Detect which cell encompasses the target text, then output its (x, y) center coordinate. 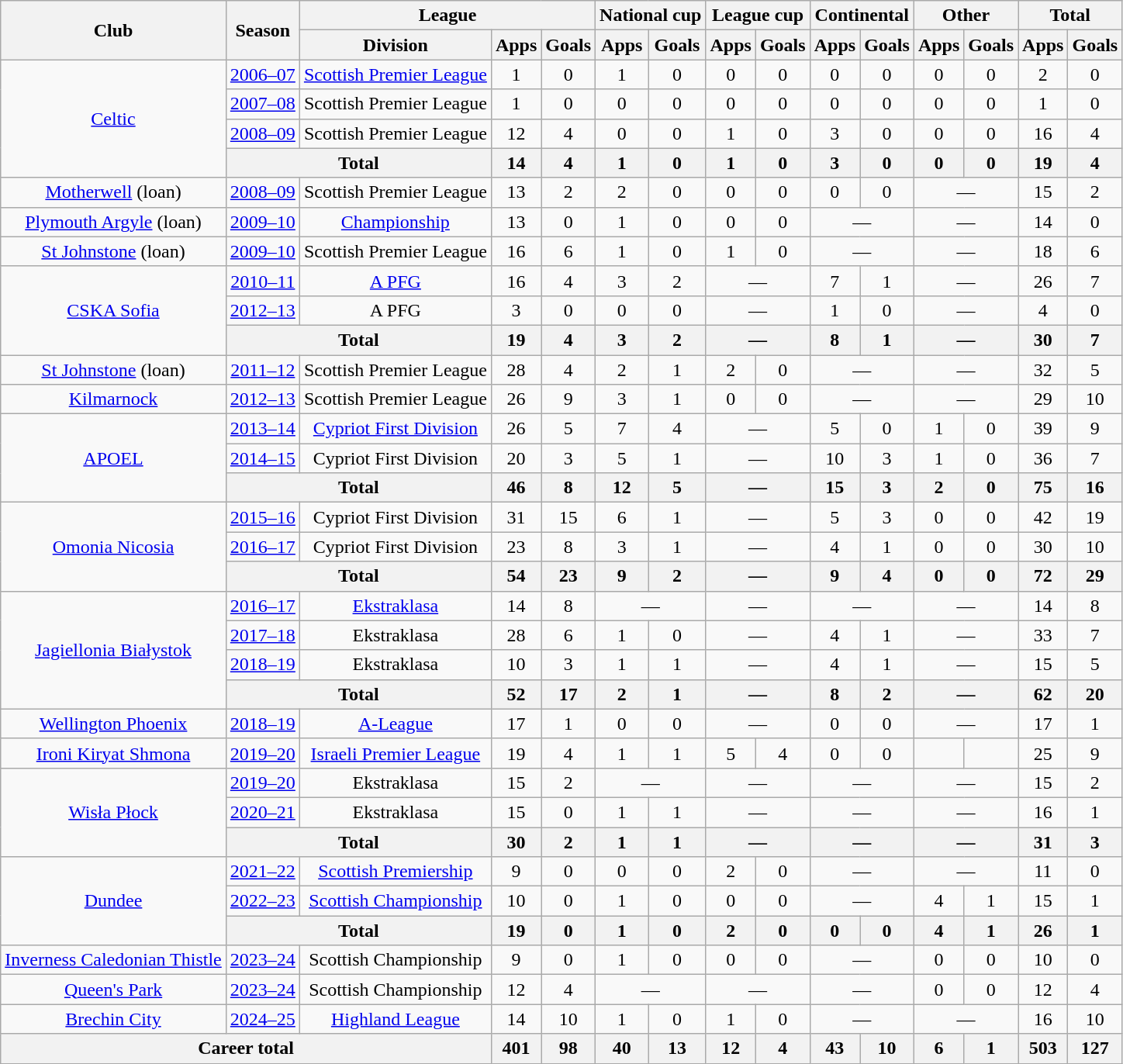
75 (1043, 488)
72 (1043, 576)
Celtic (113, 119)
APOEL (113, 458)
Dundee (113, 901)
2007–08 (262, 104)
Other (966, 16)
401 (516, 1048)
2020–21 (262, 812)
Plymouth Argyle (loan) (113, 222)
43 (834, 1048)
National cup (651, 16)
Championship (396, 222)
Division (396, 45)
42 (1043, 517)
54 (516, 576)
127 (1095, 1048)
2013–14 (262, 429)
98 (568, 1048)
Queen's Park (113, 990)
Jagiellonia Białystok (113, 650)
39 (1043, 429)
2024–25 (262, 1019)
CSKA Sofia (113, 310)
Wisła Płock (113, 812)
33 (1043, 635)
Career total (247, 1048)
Israeli Premier League (396, 753)
11 (1043, 872)
32 (1043, 370)
36 (1043, 458)
62 (1043, 694)
Highland League (396, 1019)
46 (516, 488)
18 (1043, 251)
Wellington Phoenix (113, 724)
2014–15 (262, 458)
2021–22 (262, 872)
Season (262, 30)
52 (516, 694)
40 (622, 1048)
2010–11 (262, 281)
Brechin City (113, 1019)
2015–16 (262, 517)
Inverness Caledonian Thistle (113, 960)
Continental (862, 16)
2022–23 (262, 901)
25 (1043, 753)
2006–07 (262, 74)
League cup (758, 16)
Scottish Premiership (396, 872)
Motherwell (loan) (113, 192)
503 (1043, 1048)
Ironi Kiryat Shmona (113, 753)
A-League (396, 724)
Kilmarnock (113, 399)
League (447, 16)
2017–18 (262, 635)
2011–12 (262, 370)
Omonia Nicosia (113, 547)
Club (113, 30)
